Detect which cell encompasses the target text, then output its (X, Y) center coordinate. 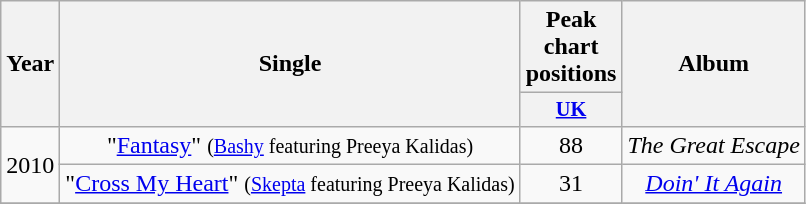
2010 (30, 164)
Album (714, 64)
The Great Escape (714, 145)
88 (571, 145)
UK (571, 110)
"Cross My Heart" (Skepta featuring Preeya Kalidas) (290, 184)
Doin' It Again (714, 184)
Peak chart positions (571, 47)
"Fantasy" (Bashy featuring Preeya Kalidas) (290, 145)
31 (571, 184)
Single (290, 64)
Year (30, 64)
